Find where the given text appears and provide that cell's center as (x, y) coordinate. 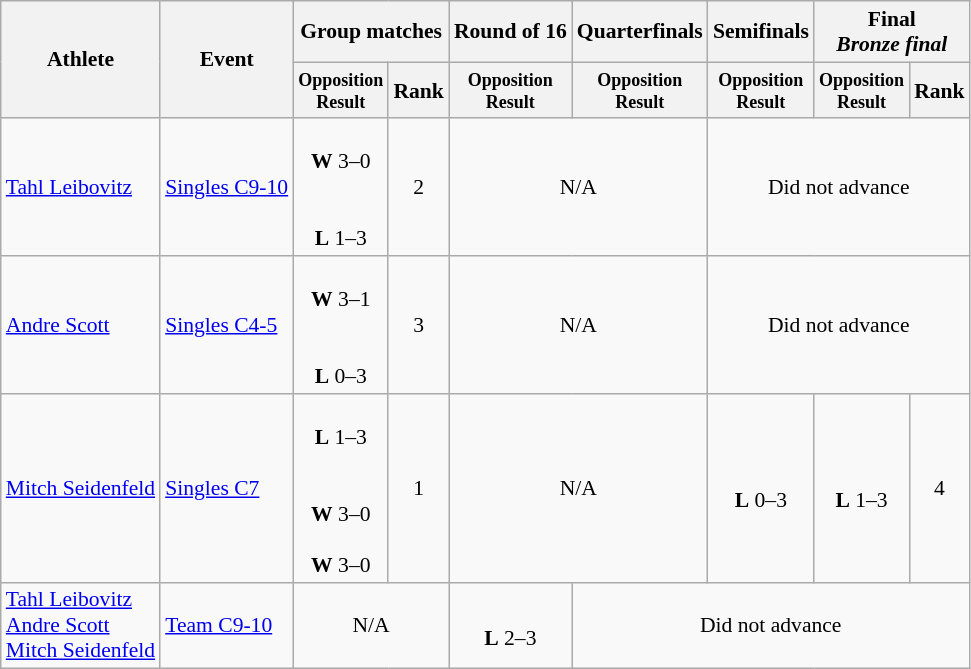
Tahl LeibovitzAndre ScottMitch Seidenfeld (80, 626)
Singles C7 (226, 488)
W 3–1 L 0–3 (340, 325)
3 (418, 325)
L 2–3 (510, 626)
L 0–3 (761, 488)
Mitch Seidenfeld (80, 488)
Team C9-10 (226, 626)
Tahl Leibovitz (80, 188)
FinalBronze final (892, 32)
Quarterfinals (640, 32)
2 (418, 188)
Andre Scott (80, 325)
W 3–0 L 1–3 (340, 188)
Event (226, 60)
Group matches (371, 32)
Athlete (80, 60)
Round of 16 (510, 32)
1 (418, 488)
Semifinals (761, 32)
L 1–3 (862, 488)
Singles C9-10 (226, 188)
4 (940, 488)
L 1–3 W 3–0 W 3–0 (340, 488)
Singles C4-5 (226, 325)
